Pinpoint the cell where the given text exists, returning its (X, Y) midpoint coordinate. 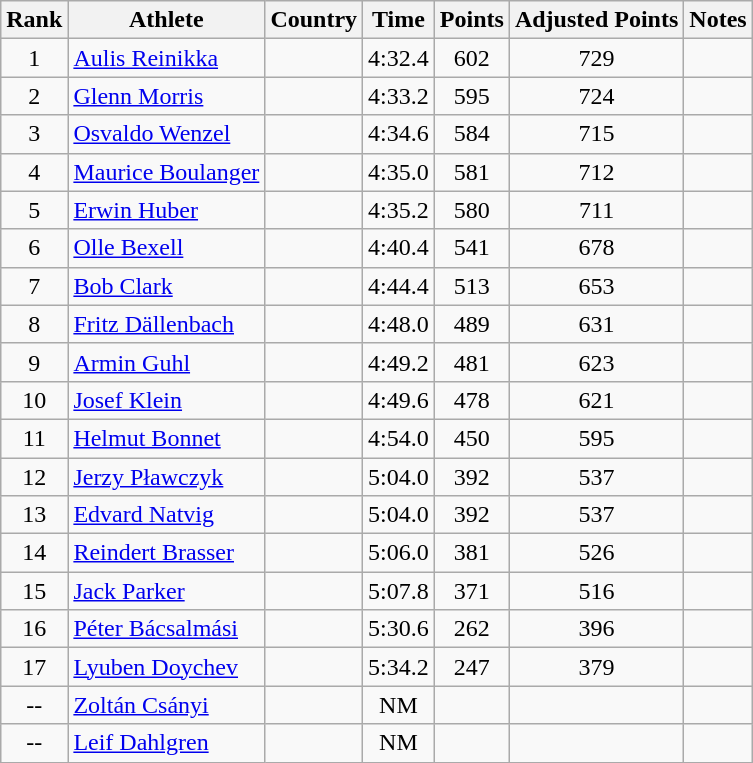
653 (596, 286)
3 (34, 134)
Points (472, 20)
581 (472, 172)
4:35.0 (399, 172)
396 (596, 629)
Adjusted Points (596, 20)
11 (34, 438)
4:35.2 (399, 210)
8 (34, 324)
580 (472, 210)
Glenn Morris (166, 96)
526 (596, 553)
489 (472, 324)
381 (472, 553)
729 (596, 58)
5 (34, 210)
9 (34, 362)
715 (596, 134)
4:33.2 (399, 96)
Notes (718, 20)
5:30.6 (399, 629)
14 (34, 553)
10 (34, 400)
541 (472, 248)
7 (34, 286)
16 (34, 629)
Lyuben Doychev (166, 667)
Bob Clark (166, 286)
Fritz Dällenbach (166, 324)
712 (596, 172)
584 (472, 134)
Olle Bexell (166, 248)
Maurice Boulanger (166, 172)
262 (472, 629)
631 (596, 324)
Péter Bácsalmási (166, 629)
371 (472, 591)
724 (596, 96)
Josef Klein (166, 400)
Time (399, 20)
678 (596, 248)
623 (596, 362)
Jerzy Pławczyk (166, 477)
247 (472, 667)
516 (596, 591)
4:48.0 (399, 324)
15 (34, 591)
12 (34, 477)
Erwin Huber (166, 210)
478 (472, 400)
4:32.4 (399, 58)
379 (596, 667)
13 (34, 515)
602 (472, 58)
Rank (34, 20)
4:34.6 (399, 134)
2 (34, 96)
17 (34, 667)
1 (34, 58)
5:34.2 (399, 667)
4:49.6 (399, 400)
Osvaldo Wenzel (166, 134)
5:07.8 (399, 591)
621 (596, 400)
Zoltán Csányi (166, 705)
Athlete (166, 20)
513 (472, 286)
5:06.0 (399, 553)
Edvard Natvig (166, 515)
450 (472, 438)
Jack Parker (166, 591)
4:44.4 (399, 286)
711 (596, 210)
Armin Guhl (166, 362)
Aulis Reinikka (166, 58)
Leif Dahlgren (166, 743)
Reindert Brasser (166, 553)
4 (34, 172)
Helmut Bonnet (166, 438)
4:40.4 (399, 248)
481 (472, 362)
Country (314, 20)
4:54.0 (399, 438)
4:49.2 (399, 362)
6 (34, 248)
